For the text-containing cell, return its midpoint in (X, Y) coordinate format. 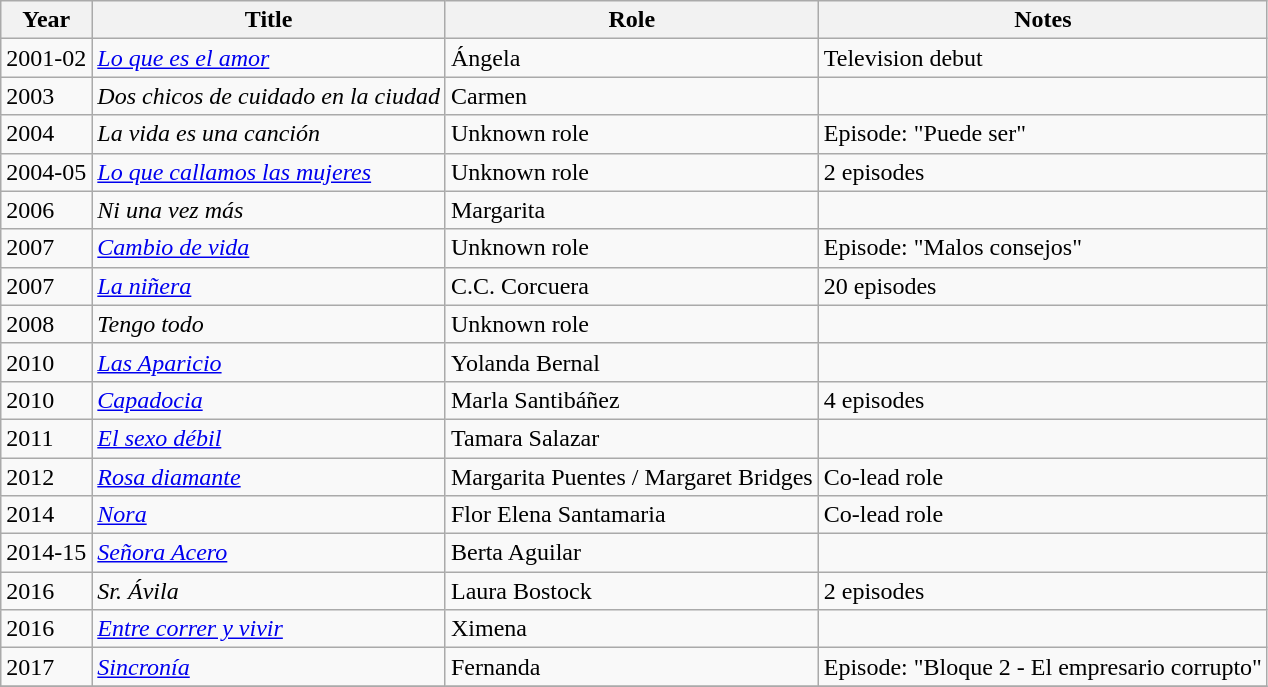
Carmen (632, 96)
2003 (46, 96)
Sincronía (269, 667)
Episode: "Puede ser" (1042, 134)
Lo que callamos las mujeres (269, 172)
2011 (46, 438)
Margarita (632, 210)
Laura Bostock (632, 591)
2004-05 (46, 172)
Sr. Ávila (269, 591)
Cambio de vida (269, 248)
Lo que es el amor (269, 58)
Entre correr y vivir (269, 629)
Berta Aguilar (632, 553)
Title (269, 20)
Margarita Puentes / Margaret Bridges (632, 477)
2014 (46, 515)
El sexo débil (269, 438)
Role (632, 20)
Tengo todo (269, 324)
Fernanda (632, 667)
Television debut (1042, 58)
2008 (46, 324)
2004 (46, 134)
Nora (269, 515)
2001-02 (46, 58)
Capadocia (269, 400)
Las Aparicio (269, 362)
Flor Elena Santamaria (632, 515)
Marla Santibáñez (632, 400)
Ximena (632, 629)
La niñera (269, 286)
La vida es una canción (269, 134)
Dos chicos de cuidado en la ciudad (269, 96)
Ni una vez más (269, 210)
2017 (46, 667)
Year (46, 20)
Notes (1042, 20)
Yolanda Bernal (632, 362)
Tamara Salazar (632, 438)
C.C. Corcuera (632, 286)
Señora Acero (269, 553)
4 episodes (1042, 400)
20 episodes (1042, 286)
2014-15 (46, 553)
2006 (46, 210)
Episode: "Bloque 2 - El empresario corrupto" (1042, 667)
Episode: "Malos consejos" (1042, 248)
Rosa diamante (269, 477)
2012 (46, 477)
Ángela (632, 58)
